Find where the given text appears and provide that cell's center as [X, Y] coordinate. 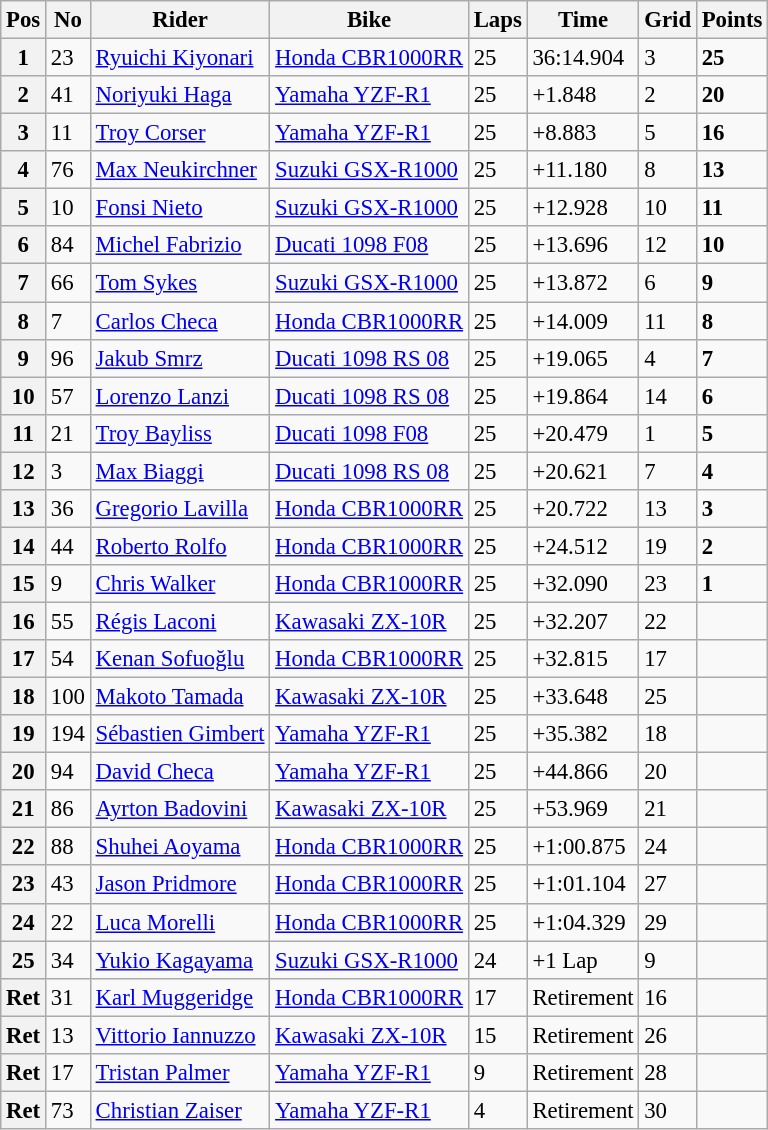
Ryuichi Kiyonari [180, 58]
Laps [498, 20]
+32.207 [583, 621]
Régis Laconi [180, 621]
55 [68, 621]
Bike [370, 20]
+1:00.875 [583, 847]
+14.009 [583, 321]
Yukio Kagayama [180, 960]
84 [68, 245]
+19.065 [583, 358]
76 [68, 170]
+12.928 [583, 208]
+33.648 [583, 697]
31 [68, 997]
Fonsi Nieto [180, 208]
Pos [24, 20]
57 [68, 396]
26 [668, 1035]
36 [68, 509]
+13.872 [583, 283]
+1:01.104 [583, 885]
100 [68, 697]
Troy Corser [180, 133]
Rider [180, 20]
+20.722 [583, 509]
Gregorio Lavilla [180, 509]
28 [668, 1073]
54 [68, 659]
+20.479 [583, 433]
Troy Bayliss [180, 433]
Lorenzo Lanzi [180, 396]
Chris Walker [180, 584]
+20.621 [583, 471]
Christian Zaiser [180, 1110]
+1 Lap [583, 960]
44 [68, 546]
94 [68, 772]
Ayrton Badovini [180, 809]
+11.180 [583, 170]
Jakub Smrz [180, 358]
+35.382 [583, 734]
Tom Sykes [180, 283]
Shuhei Aoyama [180, 847]
43 [68, 885]
29 [668, 922]
194 [68, 734]
Carlos Checa [180, 321]
+1.848 [583, 95]
Time [583, 20]
Max Neukirchner [180, 170]
+44.866 [583, 772]
Michel Fabrizio [180, 245]
66 [68, 283]
+32.815 [583, 659]
86 [68, 809]
+53.969 [583, 809]
+1:04.329 [583, 922]
Tristan Palmer [180, 1073]
34 [68, 960]
Grid [668, 20]
+24.512 [583, 546]
David Checa [180, 772]
Max Biaggi [180, 471]
96 [68, 358]
30 [668, 1110]
+32.090 [583, 584]
27 [668, 885]
Kenan Sofuoğlu [180, 659]
+8.883 [583, 133]
No [68, 20]
41 [68, 95]
Karl Muggeridge [180, 997]
+13.696 [583, 245]
+19.864 [583, 396]
Noriyuki Haga [180, 95]
73 [68, 1110]
Luca Morelli [180, 922]
36:14.904 [583, 58]
Roberto Rolfo [180, 546]
Vittorio Iannuzzo [180, 1035]
Sébastien Gimbert [180, 734]
88 [68, 847]
Makoto Tamada [180, 697]
Points [732, 20]
Jason Pridmore [180, 885]
